From the cell containing the given text, extract its center point as (x, y) coordinate. 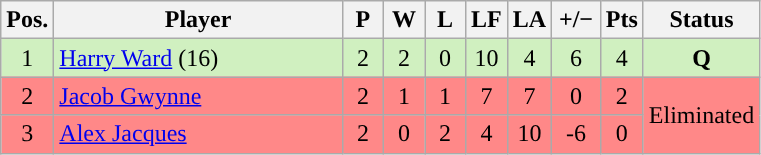
+/− (576, 20)
Alex Jacques (198, 134)
Eliminated (701, 115)
L (444, 20)
3 (28, 134)
Q (701, 58)
Player (198, 20)
Harry Ward (16) (198, 58)
Pos. (28, 20)
LA (529, 20)
Jacob Gwynne (198, 96)
LF (487, 20)
-6 (576, 134)
6 (576, 58)
W (404, 20)
Pts (622, 20)
Status (701, 20)
P (362, 20)
